Extract the [X, Y] coordinate from the center of the cell holding the provided text.  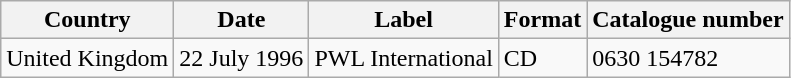
22 July 1996 [242, 58]
United Kingdom [88, 58]
0630 154782 [688, 58]
PWL International [404, 58]
Country [88, 20]
Format [542, 20]
Date [242, 20]
Catalogue number [688, 20]
CD [542, 58]
Label [404, 20]
